Capture the cell that displays the provided text and extract its [x, y] central coordinate. 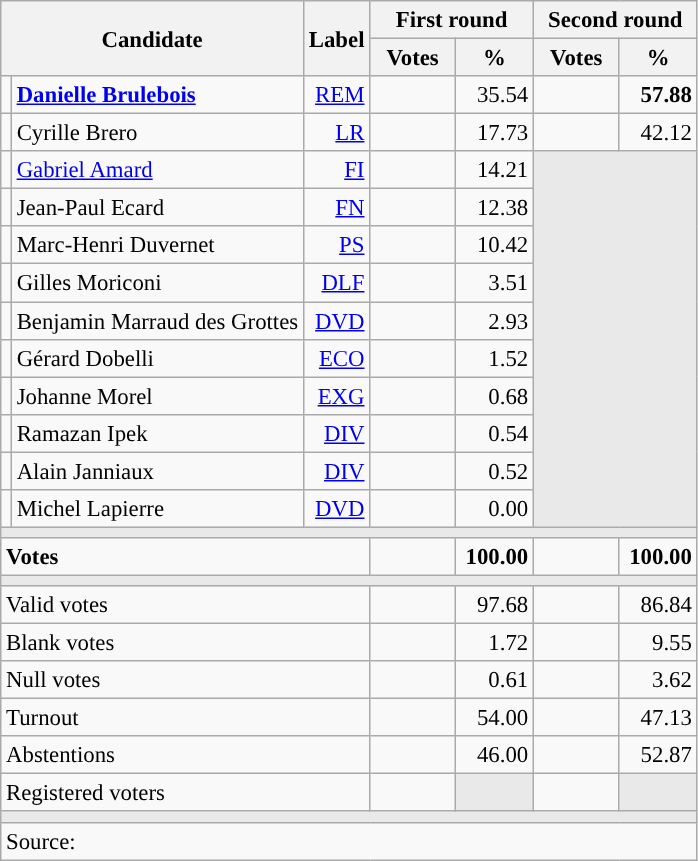
Johanne Morel [157, 396]
Valid votes [186, 605]
10.42 [494, 245]
52.87 [658, 755]
Registered voters [186, 793]
Marc-Henri Duvernet [157, 245]
PS [336, 245]
EXG [336, 396]
Turnout [186, 718]
Michel Lapierre [157, 509]
1.52 [494, 358]
ECO [336, 358]
0.61 [494, 680]
0.54 [494, 433]
54.00 [494, 718]
Gilles Moriconi [157, 283]
9.55 [658, 643]
2.93 [494, 321]
47.13 [658, 718]
Second round [615, 20]
Abstentions [186, 755]
Candidate [152, 38]
Danielle Brulebois [157, 95]
FI [336, 170]
14.21 [494, 170]
First round [452, 20]
0.00 [494, 509]
42.12 [658, 133]
DLF [336, 283]
Cyrille Brero [157, 133]
Benjamin Marraud des Grottes [157, 321]
12.38 [494, 208]
Null votes [186, 680]
57.88 [658, 95]
46.00 [494, 755]
35.54 [494, 95]
0.68 [494, 396]
1.72 [494, 643]
Blank votes [186, 643]
LR [336, 133]
Ramazan Ipek [157, 433]
3.62 [658, 680]
Gérard Dobelli [157, 358]
3.51 [494, 283]
0.52 [494, 471]
Alain Janniaux [157, 471]
Gabriel Amard [157, 170]
Label [336, 38]
86.84 [658, 605]
FN [336, 208]
REM [336, 95]
Source: [349, 841]
Jean-Paul Ecard [157, 208]
97.68 [494, 605]
17.73 [494, 133]
